Return (x, y) of the center of cell containing provided text 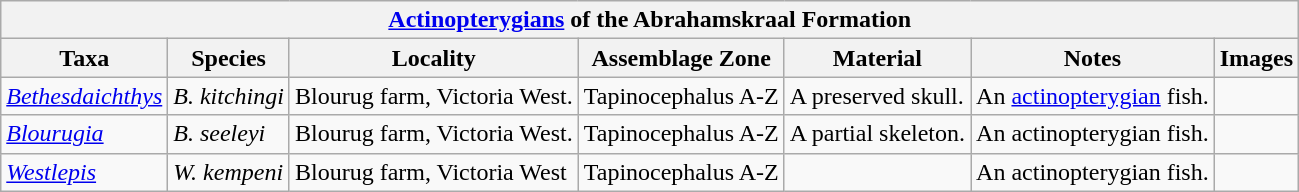
Locality (434, 58)
B. seeleyi (229, 134)
Notes (1093, 58)
A preserved skull. (877, 96)
A partial skeleton. (877, 134)
Species (229, 58)
Assemblage Zone (681, 58)
B. kitchingi (229, 96)
Bethesdaichthys (84, 96)
Actinopterygians of the Abrahamskraal Formation (650, 20)
W. kempeni (229, 172)
Blourugia (84, 134)
Taxa (84, 58)
Westlepis (84, 172)
Images (1256, 58)
Blourug farm, Victoria West (434, 172)
Material (877, 58)
